Extract the [X, Y] coordinate from the center of the cell holding the provided text.  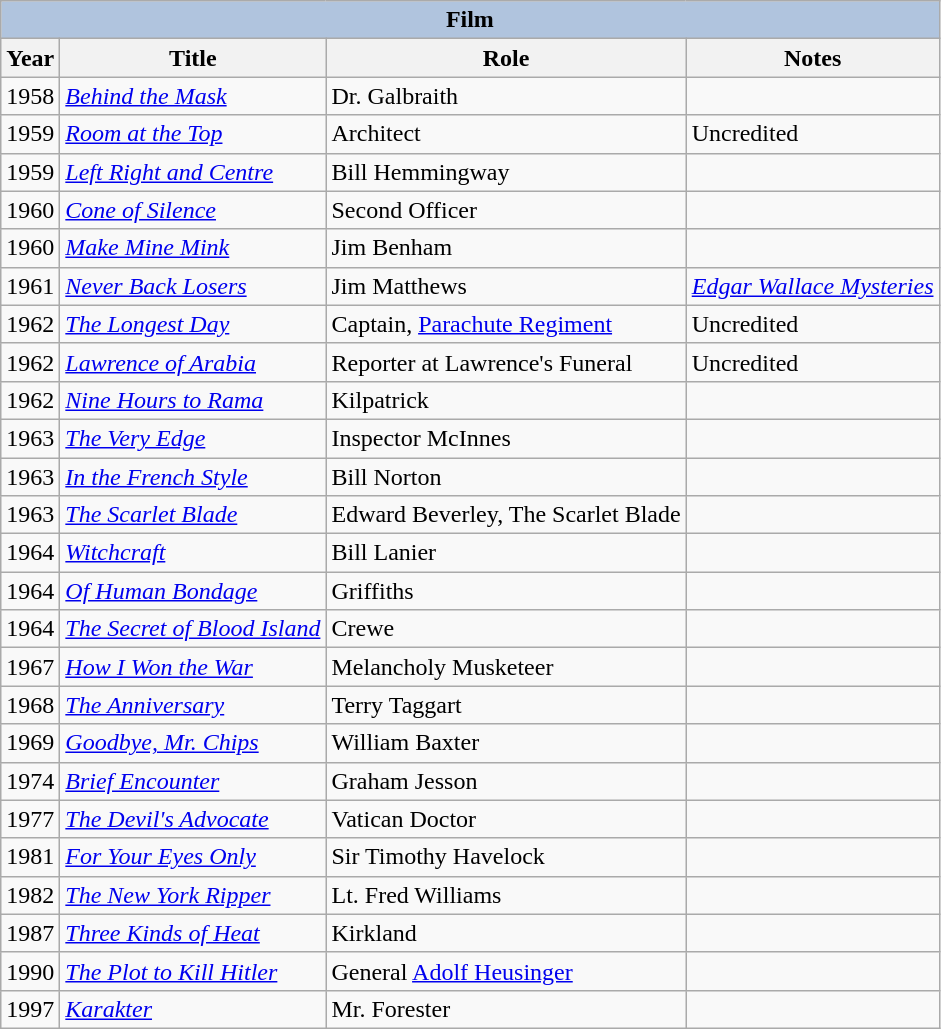
Vatican Doctor [506, 819]
Witchcraft [193, 553]
Kilpatrick [506, 400]
Griffiths [506, 591]
Cone of Silence [193, 210]
Edward Beverley, The Scarlet Blade [506, 515]
Film [470, 20]
Bill Hemmingway [506, 172]
1961 [30, 286]
Never Back Losers [193, 286]
Left Right and Centre [193, 172]
The Devil's Advocate [193, 819]
The Very Edge [193, 438]
1990 [30, 971]
The Scarlet Blade [193, 515]
The Anniversary [193, 705]
1987 [30, 933]
Brief Encounter [193, 781]
Make Mine Mink [193, 248]
Nine Hours to Rama [193, 400]
1997 [30, 1009]
Role [506, 58]
Kirkland [506, 933]
1968 [30, 705]
Graham Jesson [506, 781]
Edgar Wallace Mysteries [812, 286]
Second Officer [506, 210]
In the French Style [193, 477]
The New York Ripper [193, 895]
Terry Taggart [506, 705]
1981 [30, 857]
1967 [30, 667]
1977 [30, 819]
Melancholy Musketeer [506, 667]
Notes [812, 58]
General Adolf Heusinger [506, 971]
Behind the Mask [193, 96]
For Your Eyes Only [193, 857]
Jim Matthews [506, 286]
Three Kinds of Heat [193, 933]
The Longest Day [193, 324]
The Secret of Blood Island [193, 629]
Karakter [193, 1009]
Lawrence of Arabia [193, 362]
1969 [30, 743]
Inspector McInnes [506, 438]
1958 [30, 96]
Bill Norton [506, 477]
Crewe [506, 629]
Mr. Forester [506, 1009]
Dr. Galbraith [506, 96]
Sir Timothy Havelock [506, 857]
Goodbye, Mr. Chips [193, 743]
1982 [30, 895]
Year [30, 58]
Architect [506, 134]
Lt. Fred Williams [506, 895]
1974 [30, 781]
William Baxter [506, 743]
Reporter at Lawrence's Funeral [506, 362]
Captain, Parachute Regiment [506, 324]
Title [193, 58]
Bill Lanier [506, 553]
The Plot to Kill Hitler [193, 971]
How I Won the War [193, 667]
Room at the Top [193, 134]
Jim Benham [506, 248]
Of Human Bondage [193, 591]
